Scan for the cell matching the given text and deliver its (x, y) coordinate at center. 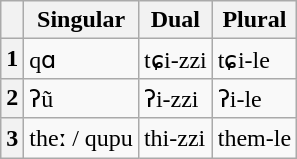
ʔi-le (254, 98)
1 (12, 59)
them-le (254, 138)
Singular (82, 20)
2 (12, 98)
theː / qupu (82, 138)
Plural (254, 20)
ʔũ (82, 98)
Dual (175, 20)
tɕi-le (254, 59)
3 (12, 138)
ʔi-zzi (175, 98)
tɕi-zzi (175, 59)
thi-zzi (175, 138)
qɑ (82, 59)
